From the cell containing the given text, extract its center point as [X, Y] coordinate. 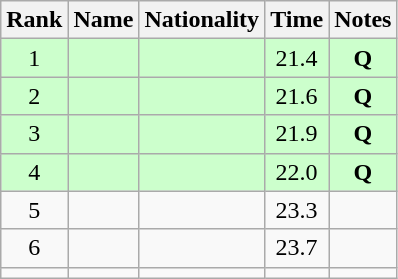
23.3 [297, 210]
Time [297, 20]
3 [34, 134]
6 [34, 248]
23.7 [297, 248]
1 [34, 58]
4 [34, 172]
21.4 [297, 58]
Nationality [202, 20]
2 [34, 96]
5 [34, 210]
Notes [363, 20]
22.0 [297, 172]
21.6 [297, 96]
Rank [34, 20]
Name [104, 20]
21.9 [297, 134]
